Scan for the cell matching the given text and deliver its (X, Y) coordinate at center. 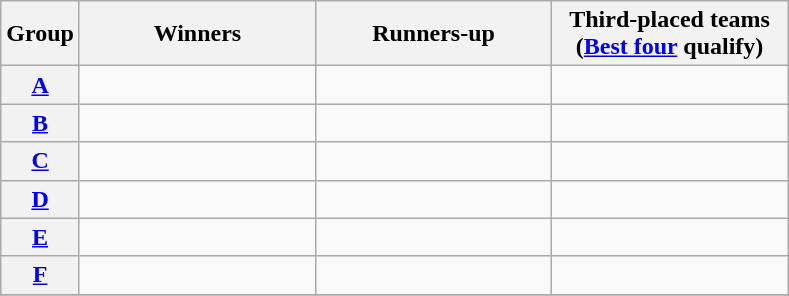
Runners-up (433, 34)
D (40, 199)
E (40, 237)
A (40, 85)
Third-placed teams(Best four qualify) (670, 34)
F (40, 275)
Winners (197, 34)
C (40, 161)
Group (40, 34)
B (40, 123)
